Identify which cell holds the provided text, then report its (x, y) central coordinate. 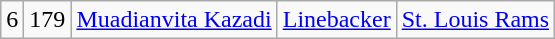
St. Louis Rams (475, 20)
6 (12, 20)
179 (48, 20)
Linebacker (336, 20)
Muadianvita Kazadi (174, 20)
